Detect which cell encompasses the target text, then output its [X, Y] center coordinate. 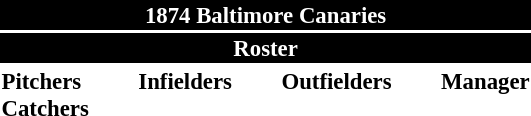
1874 Baltimore Canaries [266, 15]
Roster [266, 48]
